Extract the [x, y] coordinate from the center of the cell holding the provided text.  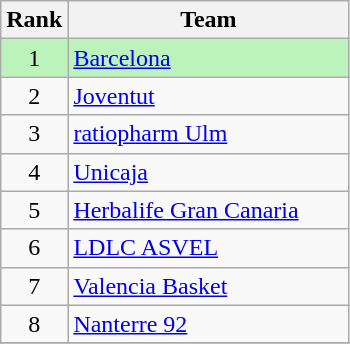
Nanterre 92 [208, 324]
Team [208, 20]
Joventut [208, 96]
1 [34, 58]
LDLC ASVEL [208, 248]
5 [34, 210]
8 [34, 324]
3 [34, 134]
ratiopharm Ulm [208, 134]
Barcelona [208, 58]
Rank [34, 20]
2 [34, 96]
Unicaja [208, 172]
Valencia Basket [208, 286]
Herbalife Gran Canaria [208, 210]
4 [34, 172]
6 [34, 248]
7 [34, 286]
